Return [x, y] of the center of cell containing provided text 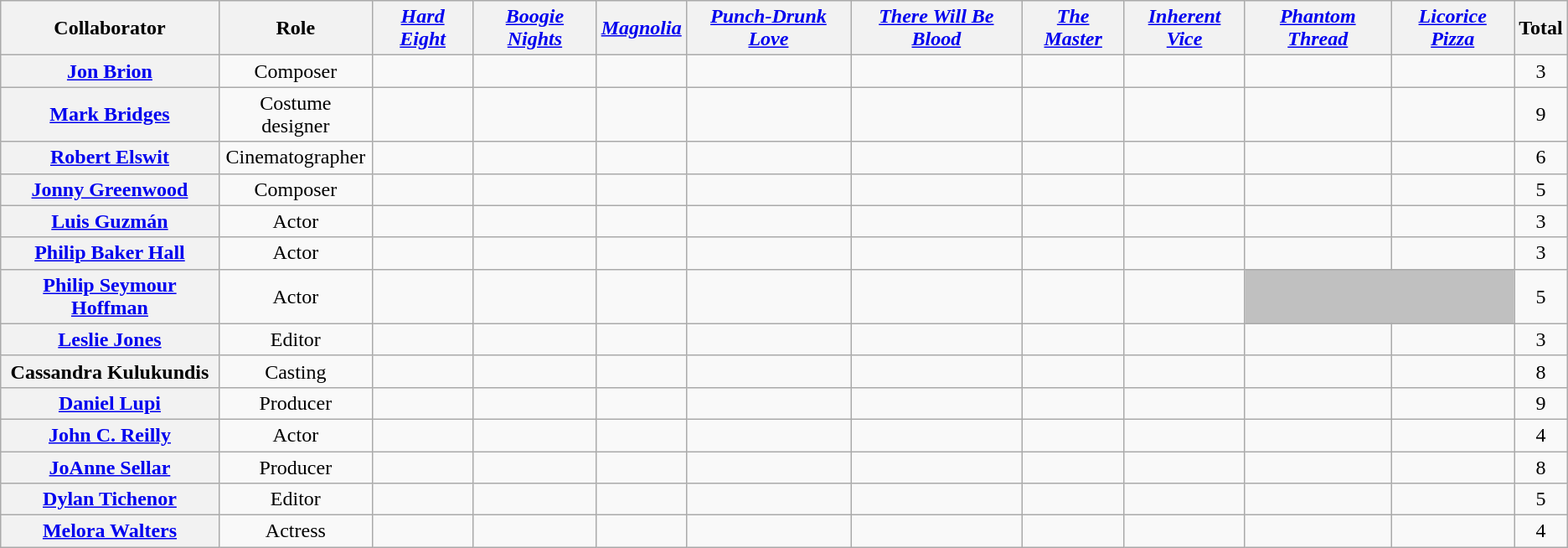
Cinematographer [295, 158]
Actress [295, 531]
Mark Bridges [110, 114]
Cassandra Kulukundis [110, 371]
Magnolia [642, 28]
Boogie Nights [534, 28]
Philip Baker Hall [110, 253]
Daniel Lupi [110, 403]
Dylan Tichenor [110, 499]
Total [1541, 28]
Philip Seymour Hoffman [110, 297]
Inherent Vice [1184, 28]
There Will Be Blood [936, 28]
6 [1541, 158]
Robert Elswit [110, 158]
JoAnne Sellar [110, 467]
Phantom Thread [1318, 28]
The Master [1073, 28]
Collaborator [110, 28]
Jon Brion [110, 71]
Punch-Drunk Love [768, 28]
Role [295, 28]
John C. Reilly [110, 435]
Jonny Greenwood [110, 189]
Luis Guzmán [110, 221]
Licorice Pizza [1452, 28]
Casting [295, 371]
Costume designer [295, 114]
Melora Walters [110, 531]
Hard Eight [423, 28]
Leslie Jones [110, 339]
